Return the (X, Y) coordinate for the center point of the cell that contains the specified text.  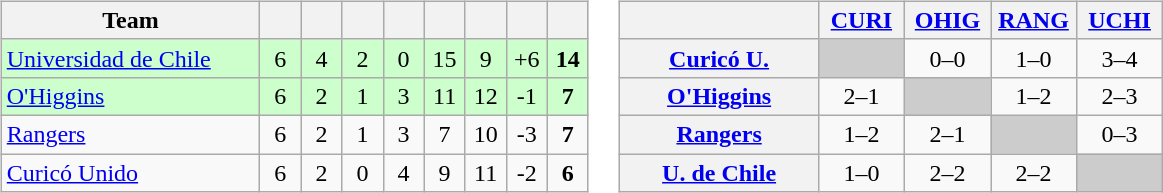
0–0 (947, 58)
-3 (526, 134)
-1 (526, 96)
2–3 (1120, 96)
Universidad de Chile (130, 58)
Curicó U. (720, 58)
0–3 (1120, 134)
-2 (526, 173)
OHIG (947, 20)
UCHI (1120, 20)
10 (486, 134)
+6 (526, 58)
Curicó Unido (130, 173)
Team (130, 20)
14 (568, 58)
3–4 (1120, 58)
RANG (1033, 20)
CURI (861, 20)
15 (444, 58)
U. de Chile (720, 173)
12 (486, 96)
